Return the [x, y] coordinate for the center point of the cell that contains the specified text.  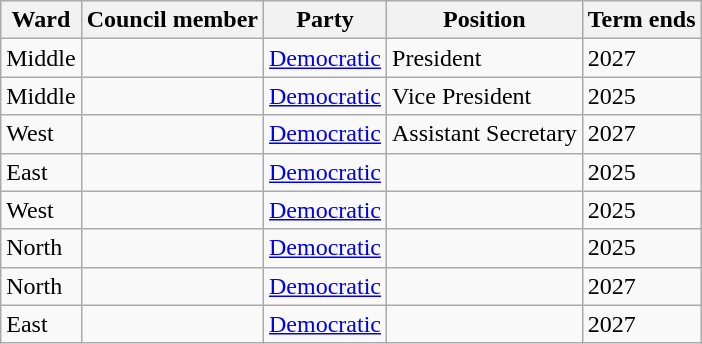
Party [326, 20]
Vice President [485, 96]
President [485, 58]
Position [485, 20]
Assistant Secretary [485, 134]
Council member [172, 20]
Ward [41, 20]
Term ends [642, 20]
